Return (X, Y) of the center of cell containing provided text 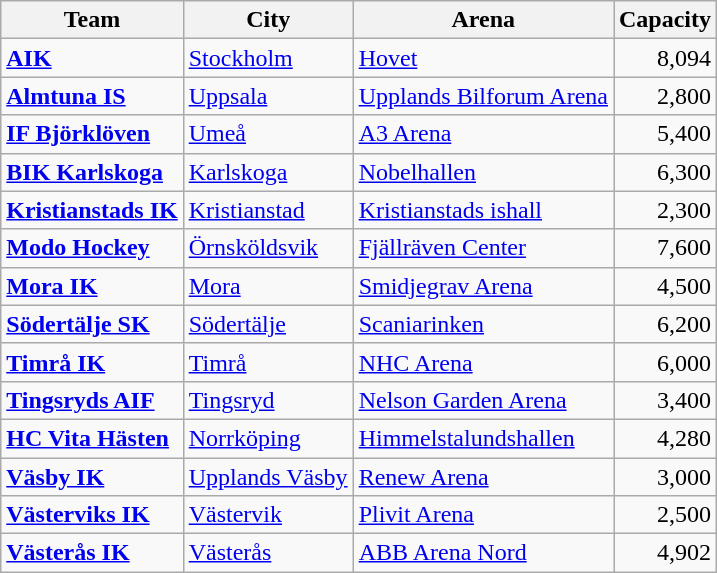
2,300 (666, 210)
Södertälje (268, 324)
Smidjegrav Arena (483, 286)
Kristianstads ishall (483, 210)
ABB Arena Nord (483, 553)
Uppsala (268, 96)
Timrå (268, 362)
Renew Arena (483, 477)
Upplands Väsby (268, 477)
Mora IK (92, 286)
Tingsryds AIF (92, 400)
6,200 (666, 324)
Kristianstads IK (92, 210)
Capacity (666, 20)
Modo Hockey (92, 248)
Plivit Arena (483, 515)
4,902 (666, 553)
Scaniarinken (483, 324)
A3 Arena (483, 134)
7,600 (666, 248)
Upplands Bilforum Arena (483, 96)
City (268, 20)
Stockholm (268, 58)
Västerås (268, 553)
NHC Arena (483, 362)
BIK Karlskoga (92, 172)
Örnsköldsvik (268, 248)
6,300 (666, 172)
3,000 (666, 477)
2,500 (666, 515)
Team (92, 20)
Fjällräven Center (483, 248)
5,400 (666, 134)
Hovet (483, 58)
IF Björklöven (92, 134)
Tingsryd (268, 400)
Almtuna IS (92, 96)
Nobelhallen (483, 172)
Mora (268, 286)
Timrå IK (92, 362)
Arena (483, 20)
Väsby IK (92, 477)
3,400 (666, 400)
Nelson Garden Arena (483, 400)
Västervik (268, 515)
4,500 (666, 286)
Västerås IK (92, 553)
8,094 (666, 58)
Umeå (268, 134)
2,800 (666, 96)
Kristianstad (268, 210)
Västerviks IK (92, 515)
Himmelstalundshallen (483, 438)
Karlskoga (268, 172)
AIK (92, 58)
Södertälje SK (92, 324)
Norrköping (268, 438)
HC Vita Hästen (92, 438)
4,280 (666, 438)
6,000 (666, 362)
